Detect which cell encompasses the target text, then output its [X, Y] center coordinate. 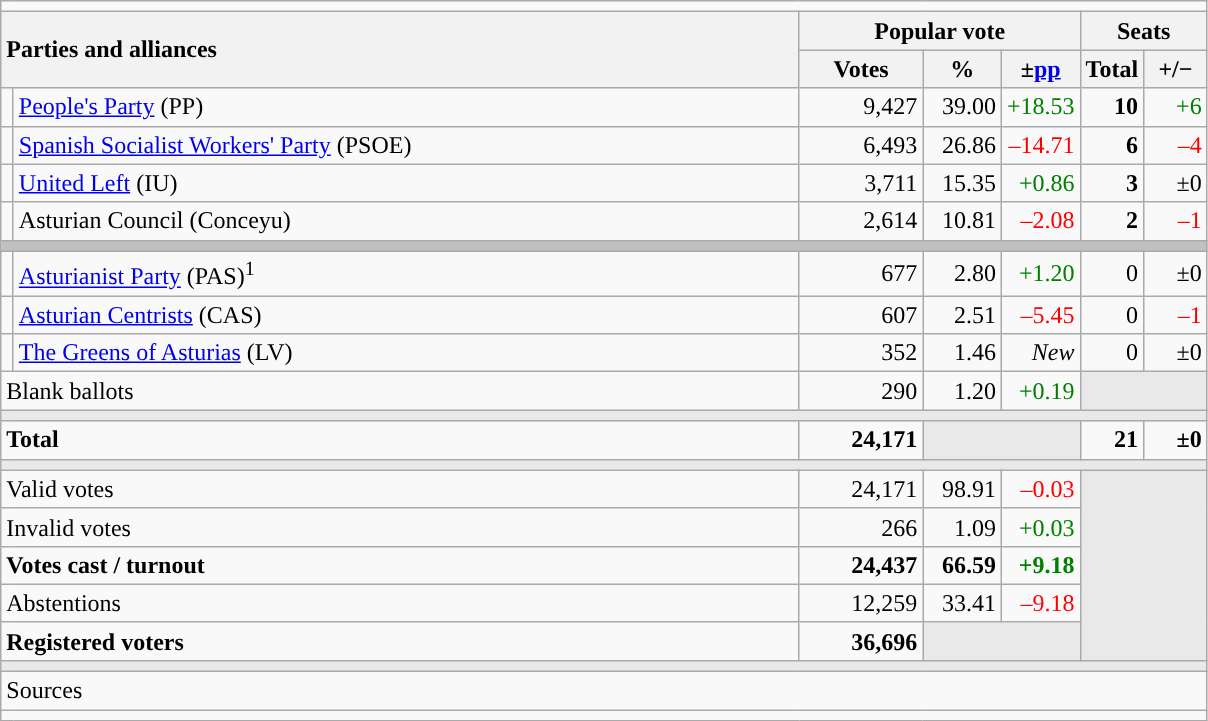
33.41 [962, 603]
Asturian Centrists (CAS) [406, 315]
Blank ballots [400, 391]
677 [861, 274]
2.80 [962, 274]
3,711 [861, 183]
352 [861, 353]
21 [1112, 440]
290 [861, 391]
1.46 [962, 353]
10.81 [962, 221]
–0.03 [1040, 489]
New [1040, 353]
Sources [604, 691]
+6 [1176, 107]
People's Party (PP) [406, 107]
+0.86 [1040, 183]
Spanish Socialist Workers' Party (PSOE) [406, 145]
–9.18 [1040, 603]
2.51 [962, 315]
26.86 [962, 145]
The Greens of Asturias (LV) [406, 353]
+9.18 [1040, 565]
1.09 [962, 527]
Asturian Council (Conceyu) [406, 221]
Votes [861, 69]
39.00 [962, 107]
Votes cast / turnout [400, 565]
+/− [1176, 69]
6,493 [861, 145]
±pp [1040, 69]
3 [1112, 183]
+1.20 [1040, 274]
Valid votes [400, 489]
6 [1112, 145]
% [962, 69]
10 [1112, 107]
1.20 [962, 391]
2,614 [861, 221]
36,696 [861, 641]
9,427 [861, 107]
+0.03 [1040, 527]
24,437 [861, 565]
–14.71 [1040, 145]
98.91 [962, 489]
12,259 [861, 603]
+18.53 [1040, 107]
Popular vote [940, 31]
Registered voters [400, 641]
Asturianist Party (PAS)1 [406, 274]
607 [861, 315]
Abstentions [400, 603]
Invalid votes [400, 527]
66.59 [962, 565]
2 [1112, 221]
+0.19 [1040, 391]
15.35 [962, 183]
–5.45 [1040, 315]
Seats [1144, 31]
–4 [1176, 145]
Parties and alliances [400, 50]
266 [861, 527]
–2.08 [1040, 221]
United Left (IU) [406, 183]
